Determine the (x, y) coordinate at the center of the cell enclosing the given text.  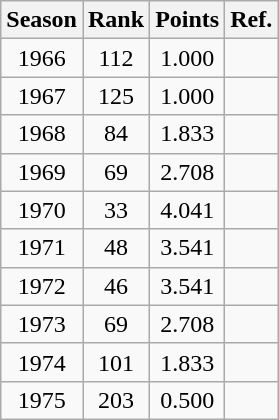
Points (188, 20)
1975 (42, 400)
1968 (42, 134)
1973 (42, 324)
84 (116, 134)
Rank (116, 20)
1972 (42, 286)
112 (116, 58)
46 (116, 286)
1970 (42, 210)
1966 (42, 58)
1969 (42, 172)
1974 (42, 362)
125 (116, 96)
48 (116, 248)
1971 (42, 248)
4.041 (188, 210)
Season (42, 20)
203 (116, 400)
Ref. (252, 20)
0.500 (188, 400)
33 (116, 210)
101 (116, 362)
1967 (42, 96)
